Determine the (x, y) coordinate at the center of the cell enclosing the given text.  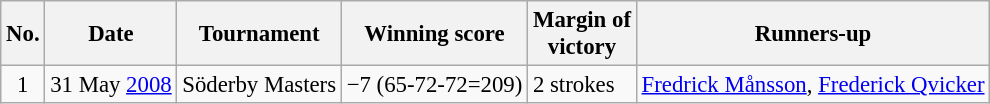
Fredrick Månsson, Frederick Qvicker (813, 85)
Margin ofvictory (582, 34)
1 (23, 85)
−7 (65-72-72=209) (434, 85)
No. (23, 34)
2 strokes (582, 85)
31 May 2008 (111, 85)
Tournament (259, 34)
Söderby Masters (259, 85)
Runners-up (813, 34)
Winning score (434, 34)
Date (111, 34)
